Search for the cell housing the specified text and yield its (x, y) center coordinate. 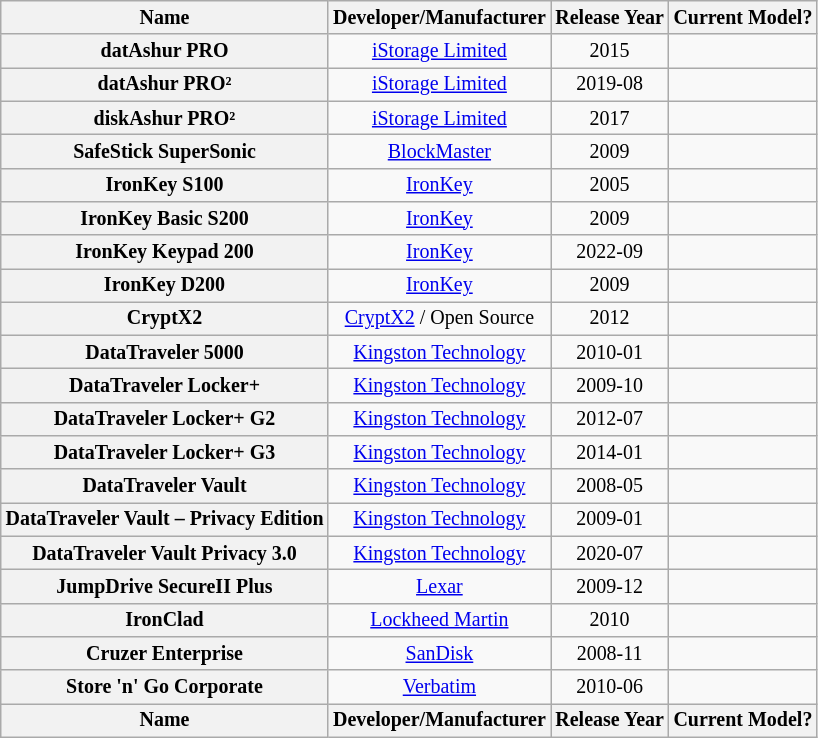
IronKey Basic S200 (164, 218)
2010 (610, 620)
2005 (610, 184)
CryptX2 / Open Source (439, 318)
DataTraveler Vault Privacy 3.0 (164, 554)
2009-10 (610, 386)
Cruzer Enterprise (164, 654)
2015 (610, 52)
datAshur PRO (164, 52)
BlockMaster (439, 152)
DataTraveler Locker+ (164, 386)
2022-09 (610, 252)
DataTraveler Vault – Privacy Edition (164, 520)
Store 'n' Go Corporate (164, 686)
SanDisk (439, 654)
IronKey S100 (164, 184)
IronClad (164, 620)
datAshur PRO² (164, 84)
2019-08 (610, 84)
2012-07 (610, 420)
2010-06 (610, 686)
2008-11 (610, 654)
DataTraveler Vault (164, 486)
Lockheed Martin (439, 620)
2010-01 (610, 352)
Lexar (439, 586)
2017 (610, 118)
2012 (610, 318)
2009-12 (610, 586)
CryptX2 (164, 318)
DataTraveler Locker+ G3 (164, 452)
DataTraveler 5000 (164, 352)
JumpDrive SecureII Plus (164, 586)
DataTraveler Locker+ G2 (164, 420)
2020-07 (610, 554)
Verbatim (439, 686)
IronKey Keypad 200 (164, 252)
2009-01 (610, 520)
2014-01 (610, 452)
SafeStick SuperSonic (164, 152)
2008-05 (610, 486)
IronKey D200 (164, 286)
diskAshur PRO² (164, 118)
